Search for the cell housing the specified text and yield its (x, y) center coordinate. 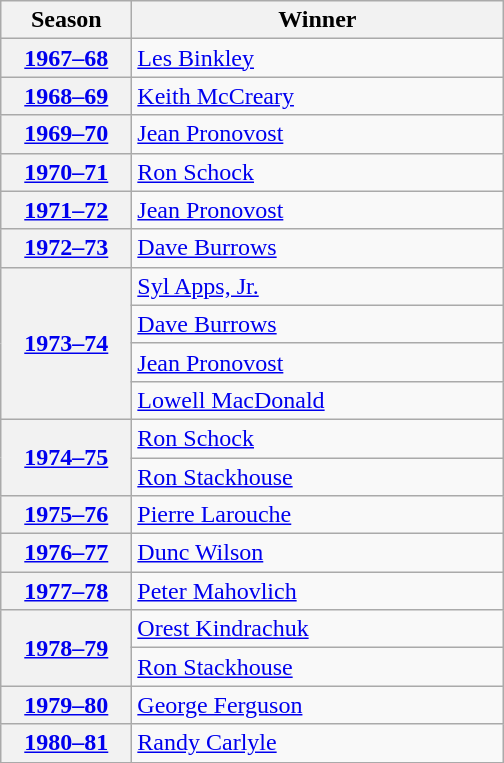
Pierre Larouche (318, 515)
1973–74 (66, 343)
Keith McCreary (318, 96)
1972–73 (66, 248)
1967–68 (66, 58)
Peter Mahovlich (318, 591)
Dunc Wilson (318, 553)
1975–76 (66, 515)
1969–70 (66, 134)
George Ferguson (318, 705)
1968–69 (66, 96)
Les Binkley (318, 58)
1970–71 (66, 172)
1980–81 (66, 743)
Syl Apps, Jr. (318, 286)
1977–78 (66, 591)
Orest Kindrachuk (318, 629)
Lowell MacDonald (318, 400)
1971–72 (66, 210)
1979–80 (66, 705)
Randy Carlyle (318, 743)
1974–75 (66, 457)
1976–77 (66, 553)
1978–79 (66, 648)
Season (66, 20)
Winner (318, 20)
